Pinpoint the cell where the given text exists, returning its [X, Y] midpoint coordinate. 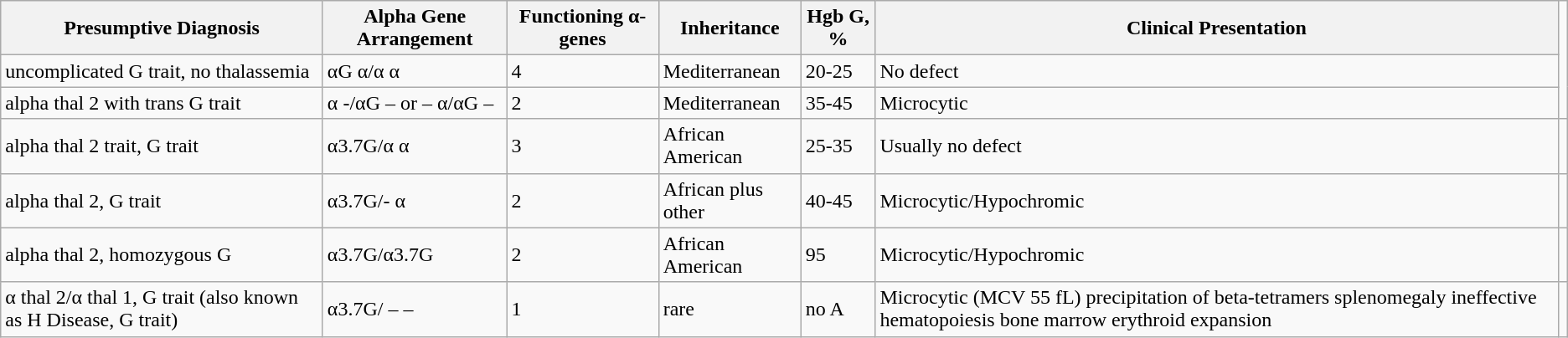
alpha thal 2, G trait [162, 201]
alpha thal 2, homozygous G [162, 254]
Alpha Gene Arrangement [415, 28]
African plus other [730, 201]
20-25 [838, 71]
4 [583, 71]
Hgb G, % [838, 28]
Usually no defect [1216, 146]
α -/αG – or – α/αG – [415, 103]
Inheritance [730, 28]
α thal 2/α thal 1, G trait (also known as H Disease, G trait) [162, 310]
alpha thal 2 with trans G trait [162, 103]
αG α/α α [415, 71]
α3.7G/ – – [415, 310]
no A [838, 310]
3 [583, 146]
Microcytic [1216, 103]
Functioning α-genes [583, 28]
Clinical Presentation [1216, 28]
25-35 [838, 146]
95 [838, 254]
35-45 [838, 103]
α3.7G/α3.7G [415, 254]
uncomplicated G trait, no thalassemia [162, 71]
rare [730, 310]
40-45 [838, 201]
Microcytic (MCV 55 fL) precipitation of beta-tetramers splenomegaly ineffective hematopoiesis bone marrow erythroid expansion [1216, 310]
1 [583, 310]
Presumptive Diagnosis [162, 28]
α3.7G/α α [415, 146]
No defect [1216, 71]
alpha thal 2 trait, G trait [162, 146]
α3.7G/- α [415, 201]
